Determine the (x, y) coordinate at the center of the cell enclosing the given text.  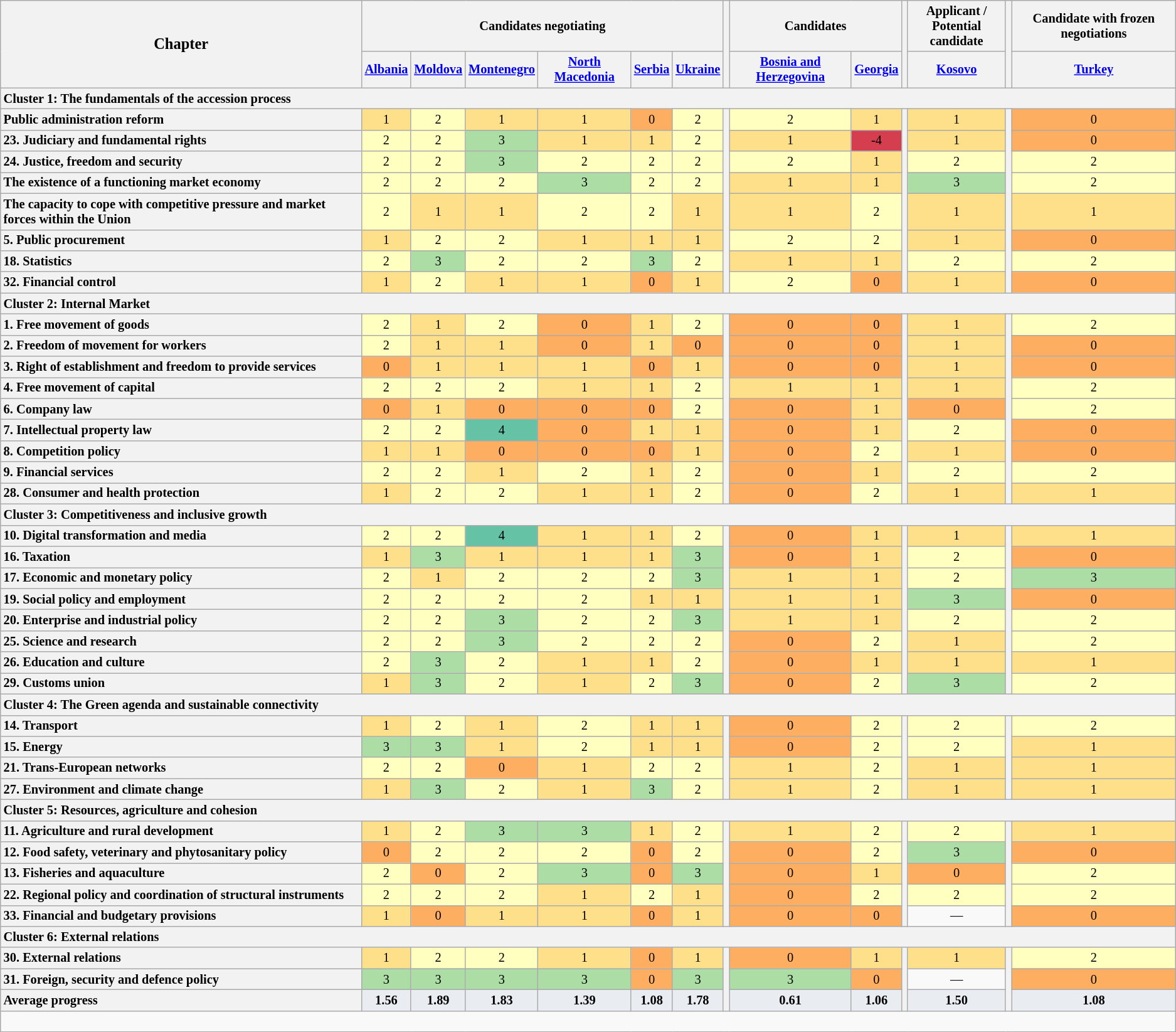
7. Intellectual property law (181, 430)
Candidate with frozen negotiations (1094, 26)
1.78 (697, 1000)
8. Competition policy (181, 451)
1.06 (876, 1000)
1.39 (585, 1000)
Moldova (438, 70)
Candidates (815, 26)
Candidates negotiating (543, 26)
17. Economic and monetary policy (181, 578)
The capacity to cope with competitive pressure and market forces within the Union (181, 211)
-4 (876, 141)
Applicant /Potential candidate (956, 26)
24. Justice, freedom and security (181, 162)
1. Free movement of goods (181, 324)
Cluster 4: The Green agenda and sustainable connectivity (588, 705)
Kosovo (956, 70)
Serbia (652, 70)
20. Enterprise and industrial policy (181, 620)
Ukraine (697, 70)
18. Statistics (181, 261)
16. Taxation (181, 556)
Georgia (876, 70)
1.56 (386, 1000)
28. Consumer and health protection (181, 493)
23. Judiciary and fundamental rights (181, 141)
Cluster 1: The fundamentals of the accession process (588, 98)
14. Transport (181, 726)
Cluster 6: External relations (588, 937)
2. Freedom of movement for workers (181, 346)
Turkey (1094, 70)
4. Free movement of capital (181, 388)
Albania (386, 70)
32. Financial control (181, 282)
27. Environment and climate change (181, 789)
The existence of a functioning market economy (181, 183)
11. Agriculture and rural development (181, 831)
Public administration reform (181, 119)
Cluster 5: Resources, agriculture and cohesion (588, 810)
6. Company law (181, 409)
25. Science and research (181, 641)
1.83 (502, 1000)
10. Digital transformation and media (181, 536)
19. Social policy and employment (181, 599)
12. Food safety, veterinary and phytosanitary policy (181, 853)
26. Education and culture (181, 662)
21. Trans-European networks (181, 768)
Bosnia and Herzegovina (790, 70)
North Macedonia (585, 70)
Cluster 2: Internal Market (588, 304)
33. Financial and budgetary provisions (181, 916)
Montenegro (502, 70)
5. Public procurement (181, 240)
31. Foreign, security and defence policy (181, 979)
9. Financial services (181, 472)
Average progress (181, 1000)
13. Fisheries and aquaculture (181, 873)
Cluster 3: Competitiveness and inclusive growth (588, 514)
1.89 (438, 1000)
30. External relations (181, 958)
22. Regional policy and coordination of structural instruments (181, 895)
Chapter (181, 44)
29. Customs union (181, 683)
3. Right of establishment and freedom to provide services (181, 367)
15. Energy (181, 747)
1.50 (956, 1000)
0.61 (790, 1000)
